Return the [x, y] coordinate for the center point of the cell that contains the specified text.  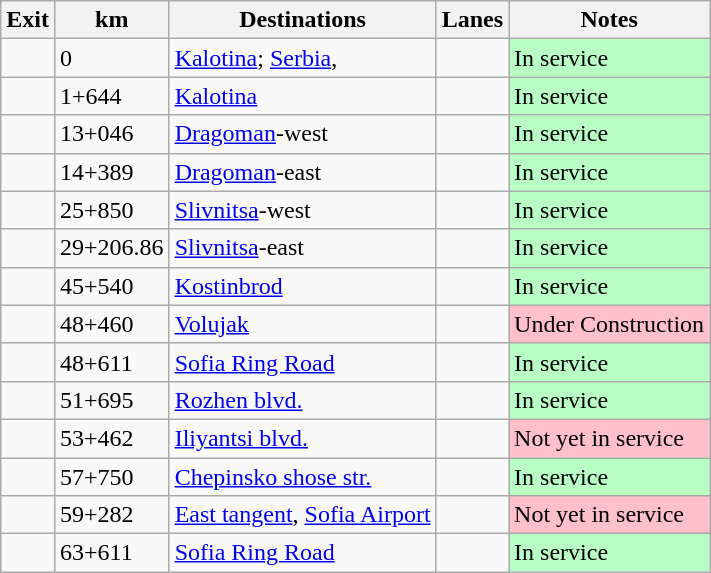
14+389 [112, 172]
Volujak [302, 324]
Iliyantsi blvd. [302, 438]
53+462 [112, 438]
29+206.86 [112, 248]
Kalotina [302, 96]
Destinations [302, 20]
Slivnitsa-west [302, 210]
48+460 [112, 324]
Kostinbrod [302, 286]
63+611 [112, 553]
Chepinsko shose str. [302, 477]
0 [112, 58]
59+282 [112, 515]
Slivnitsa-east [302, 248]
Dragoman-east [302, 172]
East tangent, Sofia Airport [302, 515]
13+046 [112, 134]
km [112, 20]
Rozhen blvd. [302, 400]
Under Construction [610, 324]
57+750 [112, 477]
Notes [610, 20]
Lanes [472, 20]
1+644 [112, 96]
45+540 [112, 286]
Exit [28, 20]
51+695 [112, 400]
48+611 [112, 362]
25+850 [112, 210]
Dragoman-west [302, 134]
Kalotina; Serbia, [302, 58]
